Extract the (X, Y) coordinate from the center of the cell holding the provided text.  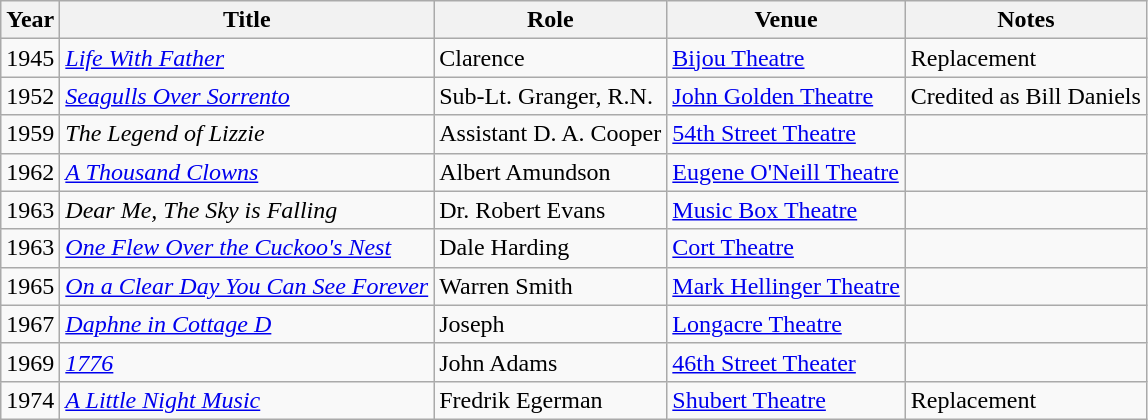
Seagulls Over Sorrento (247, 96)
1965 (30, 286)
54th Street Theatre (786, 134)
Clarence (550, 58)
Fredrik Egerman (550, 400)
1945 (30, 58)
1959 (30, 134)
John Golden Theatre (786, 96)
A Thousand Clowns (247, 172)
Dear Me, The Sky is Falling (247, 210)
Venue (786, 20)
Eugene O'Neill Theatre (786, 172)
John Adams (550, 362)
Role (550, 20)
Assistant D. A. Cooper (550, 134)
1962 (30, 172)
Title (247, 20)
1967 (30, 324)
Notes (1026, 20)
Credited as Bill Daniels (1026, 96)
Albert Amundson (550, 172)
1776 (247, 362)
Longacre Theatre (786, 324)
Joseph (550, 324)
Shubert Theatre (786, 400)
Life With Father (247, 58)
Mark Hellinger Theatre (786, 286)
1969 (30, 362)
1974 (30, 400)
A Little Night Music (247, 400)
The Legend of Lizzie (247, 134)
Music Box Theatre (786, 210)
One Flew Over the Cuckoo's Nest (247, 248)
Sub-Lt. Granger, R.N. (550, 96)
1952 (30, 96)
Dale Harding (550, 248)
Warren Smith (550, 286)
Dr. Robert Evans (550, 210)
On a Clear Day You Can See Forever (247, 286)
Cort Theatre (786, 248)
46th Street Theater (786, 362)
Year (30, 20)
Bijou Theatre (786, 58)
Daphne in Cottage D (247, 324)
